Search for the cell housing the specified text and yield its (x, y) center coordinate. 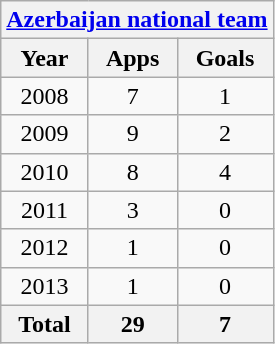
2010 (45, 172)
4 (225, 172)
Goals (225, 58)
2013 (45, 286)
2011 (45, 210)
29 (132, 324)
Total (45, 324)
2012 (45, 248)
2008 (45, 96)
8 (132, 172)
2 (225, 134)
Year (45, 58)
3 (132, 210)
2009 (45, 134)
Apps (132, 58)
9 (132, 134)
Azerbaijan national team (137, 20)
